Pinpoint the cell where the given text exists, returning its [x, y] midpoint coordinate. 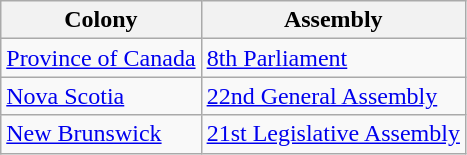
8th Parliament [333, 58]
22nd General Assembly [333, 96]
Nova Scotia [101, 96]
Colony [101, 20]
New Brunswick [101, 134]
Province of Canada [101, 58]
Assembly [333, 20]
21st Legislative Assembly [333, 134]
